Locate the cell with the specified text and output its (X, Y) center coordinate. 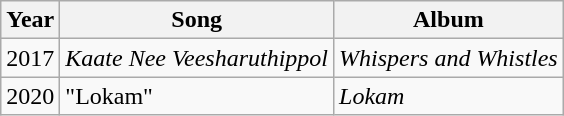
Song (197, 20)
"Lokam" (197, 96)
Whispers and Whistles (449, 58)
Lokam (449, 96)
Album (449, 20)
2017 (30, 58)
Year (30, 20)
Kaate Nee Veesharuthippol (197, 58)
2020 (30, 96)
